Provide the [X, Y] coordinate of the cell's center where the given text is located.  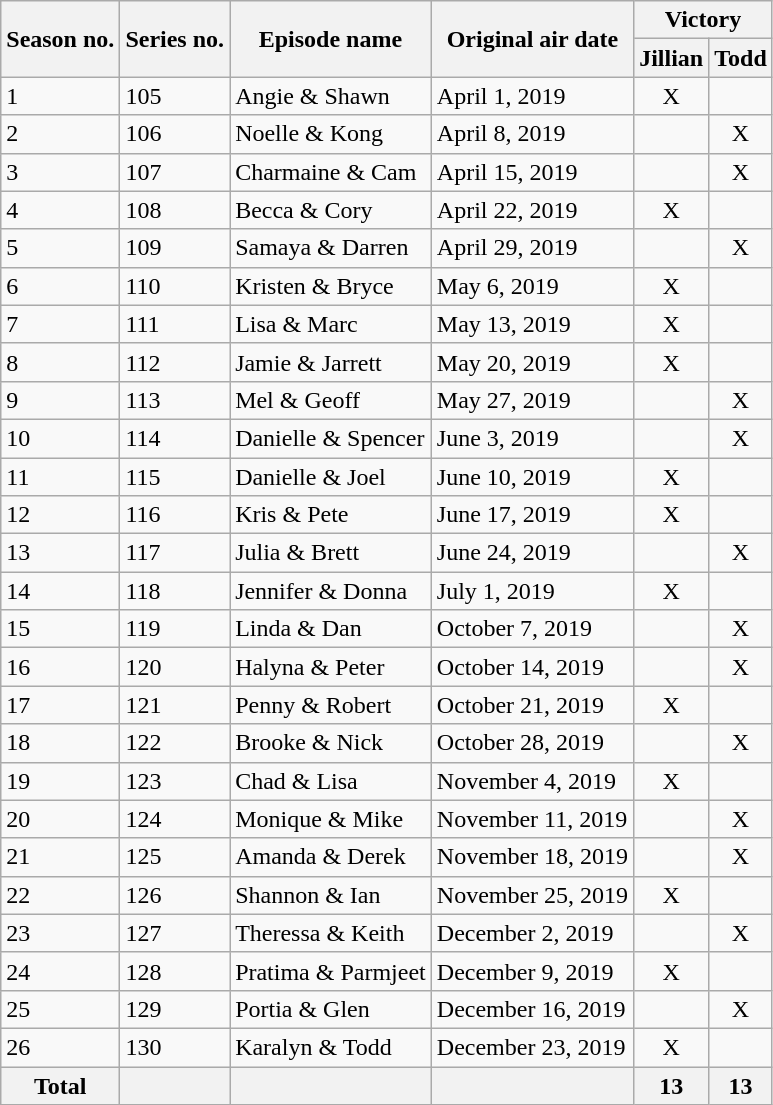
Episode name [331, 39]
124 [175, 819]
Original air date [532, 39]
Jamie & Jarrett [331, 362]
120 [175, 667]
128 [175, 971]
23 [60, 933]
Linda & Dan [331, 629]
April 1, 2019 [532, 96]
November 25, 2019 [532, 895]
12 [60, 515]
10 [60, 438]
Todd [741, 58]
105 [175, 96]
Chad & Lisa [331, 781]
Lisa & Marc [331, 324]
24 [60, 971]
Becca & Cory [331, 210]
Noelle & Kong [331, 134]
November 4, 2019 [532, 781]
December 16, 2019 [532, 1009]
May 13, 2019 [532, 324]
121 [175, 705]
Monique & Mike [331, 819]
May 27, 2019 [532, 400]
April 22, 2019 [532, 210]
Portia & Glen [331, 1009]
Jillian [672, 58]
123 [175, 781]
Kris & Pete [331, 515]
December 23, 2019 [532, 1047]
October 21, 2019 [532, 705]
Halyna & Peter [331, 667]
115 [175, 477]
April 8, 2019 [532, 134]
116 [175, 515]
June 17, 2019 [532, 515]
112 [175, 362]
126 [175, 895]
November 11, 2019 [532, 819]
5 [60, 248]
Kristen & Bryce [331, 286]
7 [60, 324]
April 29, 2019 [532, 248]
22 [60, 895]
118 [175, 591]
October 28, 2019 [532, 743]
Brooke & Nick [331, 743]
Season no. [60, 39]
122 [175, 743]
Angie & Shawn [331, 96]
20 [60, 819]
November 18, 2019 [532, 857]
Karalyn & Todd [331, 1047]
109 [175, 248]
Series no. [175, 39]
9 [60, 400]
127 [175, 933]
June 24, 2019 [532, 553]
117 [175, 553]
113 [175, 400]
May 6, 2019 [532, 286]
April 15, 2019 [532, 172]
Amanda & Derek [331, 857]
125 [175, 857]
Danielle & Joel [331, 477]
Mel & Geoff [331, 400]
108 [175, 210]
26 [60, 1047]
Charmaine & Cam [331, 172]
111 [175, 324]
October 14, 2019 [532, 667]
4 [60, 210]
114 [175, 438]
130 [175, 1047]
129 [175, 1009]
3 [60, 172]
17 [60, 705]
18 [60, 743]
Jennifer & Donna [331, 591]
June 10, 2019 [532, 477]
106 [175, 134]
15 [60, 629]
1 [60, 96]
21 [60, 857]
Samaya & Darren [331, 248]
119 [175, 629]
May 20, 2019 [532, 362]
Total [60, 1085]
Penny & Robert [331, 705]
Theressa & Keith [331, 933]
Victory [704, 20]
107 [175, 172]
Danielle & Spencer [331, 438]
December 2, 2019 [532, 933]
Julia & Brett [331, 553]
16 [60, 667]
December 9, 2019 [532, 971]
110 [175, 286]
October 7, 2019 [532, 629]
19 [60, 781]
2 [60, 134]
14 [60, 591]
8 [60, 362]
11 [60, 477]
6 [60, 286]
Shannon & Ian [331, 895]
July 1, 2019 [532, 591]
Pratima & Parmjeet [331, 971]
June 3, 2019 [532, 438]
25 [60, 1009]
